From the cell containing the given text, extract its center point as (X, Y) coordinate. 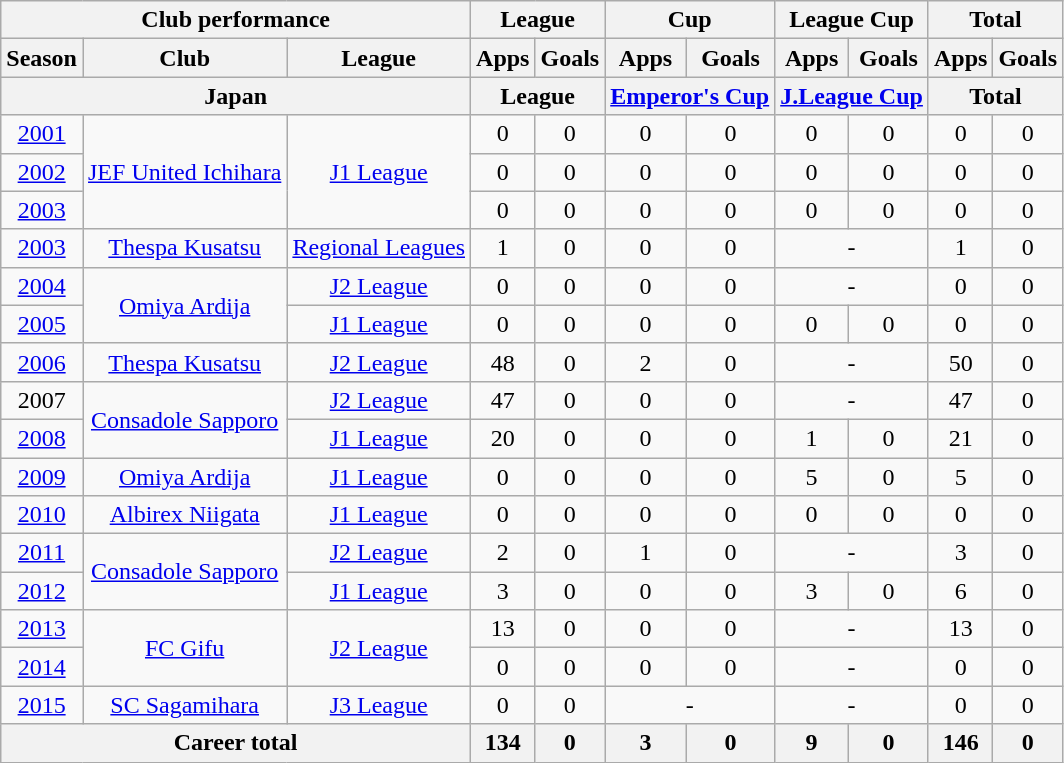
20 (503, 438)
2015 (42, 705)
2004 (42, 286)
2013 (42, 629)
2001 (42, 134)
2012 (42, 591)
48 (503, 362)
146 (960, 743)
134 (503, 743)
Season (42, 58)
2005 (42, 324)
Japan (236, 96)
2009 (42, 477)
Regional Leagues (379, 248)
2006 (42, 362)
9 (812, 743)
J3 League (379, 705)
Emperor's Cup (690, 96)
2014 (42, 667)
Club performance (236, 20)
Club (184, 58)
2010 (42, 515)
Career total (236, 743)
J.League Cup (852, 96)
SC Sagamihara (184, 705)
2007 (42, 400)
50 (960, 362)
FC Gifu (184, 648)
2002 (42, 172)
21 (960, 438)
Albirex Niigata (184, 515)
6 (960, 591)
League Cup (852, 20)
2011 (42, 553)
JEF United Ichihara (184, 172)
2008 (42, 438)
Cup (690, 20)
